Find where the given text appears and provide that cell's center as [X, Y] coordinate. 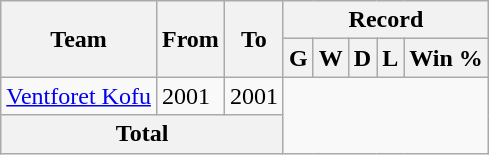
Ventforet Kofu [79, 96]
To [254, 39]
G [298, 58]
Win % [446, 58]
W [330, 58]
Team [79, 39]
Record [386, 20]
D [362, 58]
Total [142, 134]
From [190, 39]
L [390, 58]
